For the text-containing cell, return its midpoint in (X, Y) coordinate format. 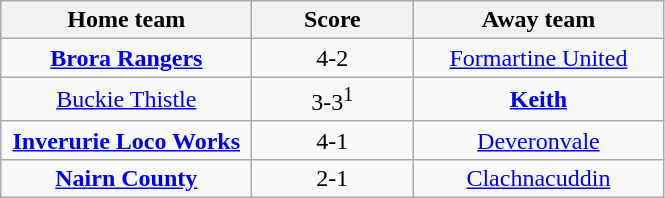
Brora Rangers (126, 58)
4-2 (332, 58)
Deveronvale (538, 140)
2-1 (332, 178)
Nairn County (126, 178)
4-1 (332, 140)
Keith (538, 100)
Formartine United (538, 58)
Home team (126, 20)
Clachnacuddin (538, 178)
Score (332, 20)
Away team (538, 20)
3-31 (332, 100)
Buckie Thistle (126, 100)
Inverurie Loco Works (126, 140)
